For the text-containing cell, return its midpoint in (x, y) coordinate format. 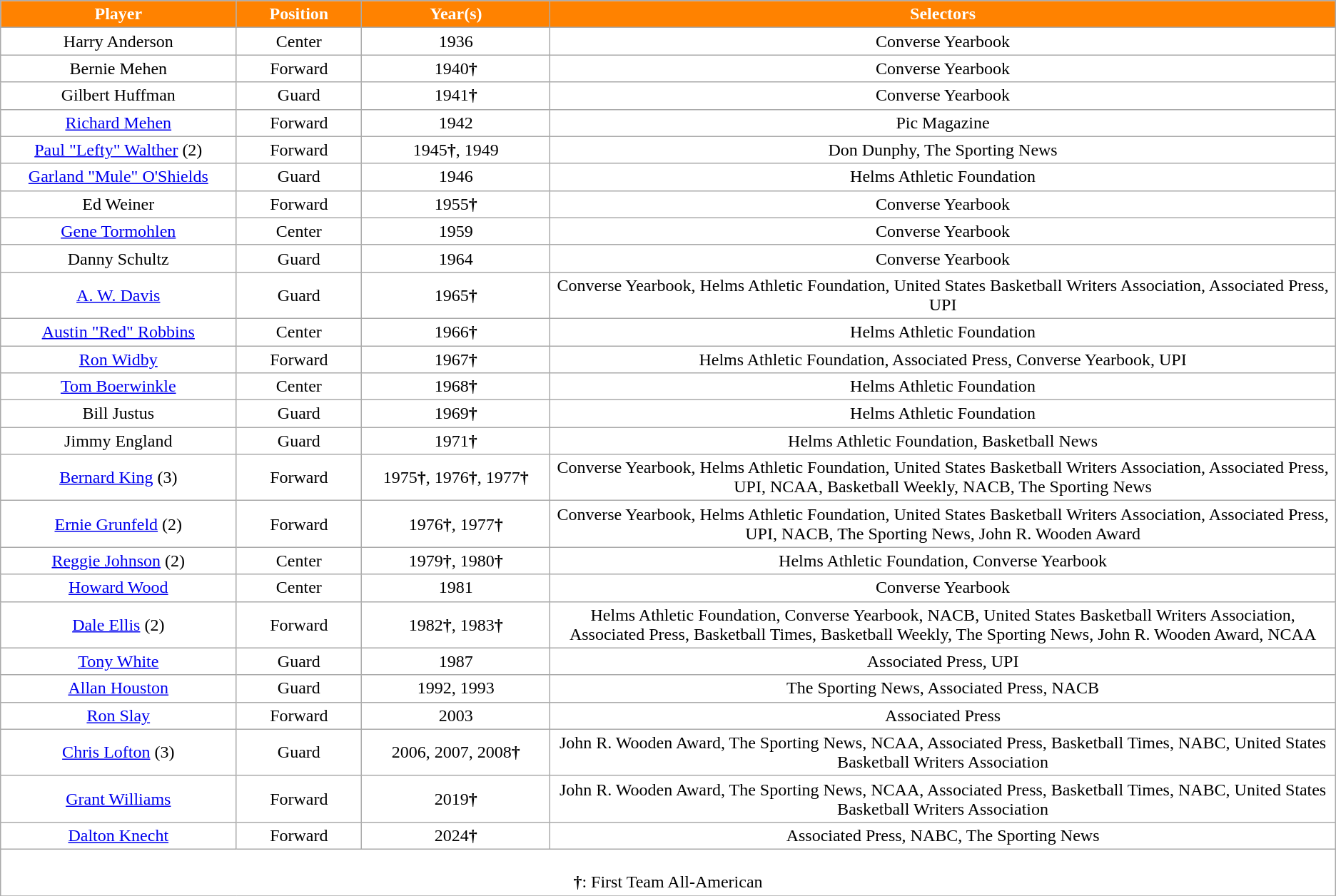
2006, 2007, 2008† (456, 752)
1975†, 1976†, 1977† (456, 478)
Associated Press, UPI (943, 661)
Howard Wood (118, 588)
Paul "Lefty" Walther (2) (118, 150)
Jimmy England (118, 441)
1969† (456, 414)
Helms Athletic Foundation, Converse Yearbook (943, 561)
1971† (456, 441)
Dalton Knecht (118, 835)
Danny Schultz (118, 258)
Helms Athletic Foundation, Basketball News (943, 441)
Gene Tormohlen (118, 231)
Dale Ellis (2) (118, 625)
Tom Boerwinkle (118, 387)
2003 (456, 716)
Associated Press, NABC, The Sporting News (943, 835)
1987 (456, 661)
Austin "Red" Robbins (118, 332)
Bill Justus (118, 414)
Ed Weiner (118, 204)
Gilbert Huffman (118, 96)
Associated Press (943, 716)
Allan Houston (118, 688)
1965† (456, 295)
2024† (456, 835)
1940† (456, 68)
Position (299, 14)
Tony White (118, 661)
2019† (456, 799)
1946 (456, 177)
Player (118, 14)
1955† (456, 204)
Garland "Mule" O'Shields (118, 177)
Ron Widby (118, 359)
1979†, 1980† (456, 561)
1967† (456, 359)
1936 (456, 41)
Selectors (943, 14)
Harry Anderson (118, 41)
Bernie Mehen (118, 68)
1959 (456, 231)
Ron Slay (118, 716)
1992, 1993 (456, 688)
Chris Lofton (3) (118, 752)
A. W. Davis (118, 295)
1968† (456, 387)
1982†, 1983† (456, 625)
Reggie Johnson (2) (118, 561)
Grant Williams (118, 799)
The Sporting News, Associated Press, NACB (943, 688)
Pic Magazine (943, 123)
1976†, 1977† (456, 524)
Richard Mehen (118, 123)
1945†, 1949 (456, 150)
Year(s) (456, 14)
1942 (456, 123)
Bernard King (3) (118, 478)
1964 (456, 258)
Helms Athletic Foundation, Associated Press, Converse Yearbook, UPI (943, 359)
Don Dunphy, The Sporting News (943, 150)
1941† (456, 96)
Ernie Grunfeld (2) (118, 524)
†: First Team All-American (668, 872)
1966† (456, 332)
Converse Yearbook, Helms Athletic Foundation, United States Basketball Writers Association, Associated Press, UPI (943, 295)
1981 (456, 588)
